Determine the [x, y] coordinate at the center of the cell enclosing the given text.  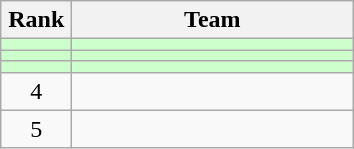
Rank [36, 20]
5 [36, 129]
Team [212, 20]
4 [36, 91]
